Return (X, Y) of the center of cell containing provided text 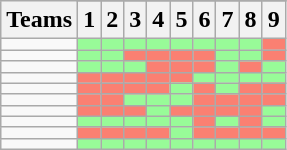
5 (182, 20)
7 (228, 20)
4 (158, 20)
8 (250, 20)
6 (204, 20)
Teams (40, 20)
3 (136, 20)
1 (90, 20)
2 (112, 20)
9 (274, 20)
